Identify which cell holds the provided text, then report its (x, y) central coordinate. 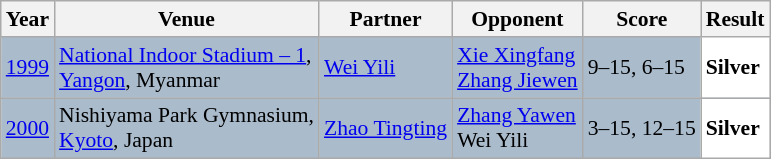
Zhao Tingting (386, 128)
Nishiyama Park Gymnasium,Kyoto, Japan (186, 128)
National Indoor Stadium – 1,Yangon, Myanmar (186, 68)
3–15, 12–15 (642, 128)
2000 (28, 128)
Result (736, 19)
Zhang Yawen Wei Yili (518, 128)
1999 (28, 68)
Xie Xingfang Zhang Jiewen (518, 68)
Score (642, 19)
9–15, 6–15 (642, 68)
Year (28, 19)
Opponent (518, 19)
Venue (186, 19)
Partner (386, 19)
Wei Yili (386, 68)
